Output the (X, Y) coordinate of the center of the cell containing the given text.  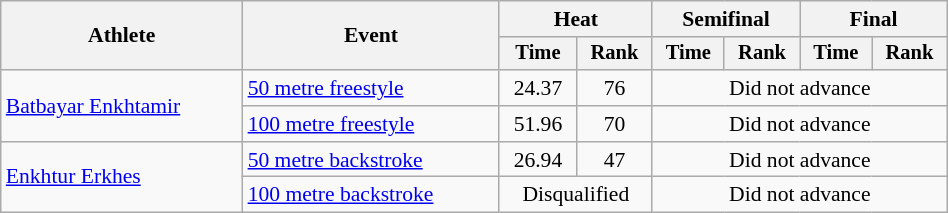
70 (615, 124)
Semifinal (726, 19)
Batbayar Enkhtamir (122, 106)
Final (874, 19)
47 (615, 160)
Enkhtur Erkhes (122, 178)
51.96 (538, 124)
100 metre freestyle (372, 124)
50 metre freestyle (372, 88)
Athlete (122, 36)
Event (372, 36)
76 (615, 88)
100 metre backstroke (372, 195)
26.94 (538, 160)
Disqualified (576, 195)
50 metre backstroke (372, 160)
24.37 (538, 88)
Heat (576, 19)
